For the text-containing cell, return its midpoint in (X, Y) coordinate format. 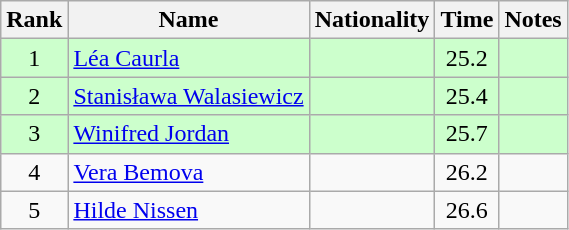
26.6 (467, 210)
5 (34, 210)
2 (34, 96)
Time (467, 20)
Notes (533, 20)
25.7 (467, 134)
Léa Caurla (188, 58)
1 (34, 58)
Nationality (372, 20)
Stanisława Walasiewicz (188, 96)
26.2 (467, 172)
Winifred Jordan (188, 134)
4 (34, 172)
Rank (34, 20)
Vera Bemova (188, 172)
25.4 (467, 96)
3 (34, 134)
25.2 (467, 58)
Name (188, 20)
Hilde Nissen (188, 210)
